Search for the cell housing the specified text and yield its (x, y) center coordinate. 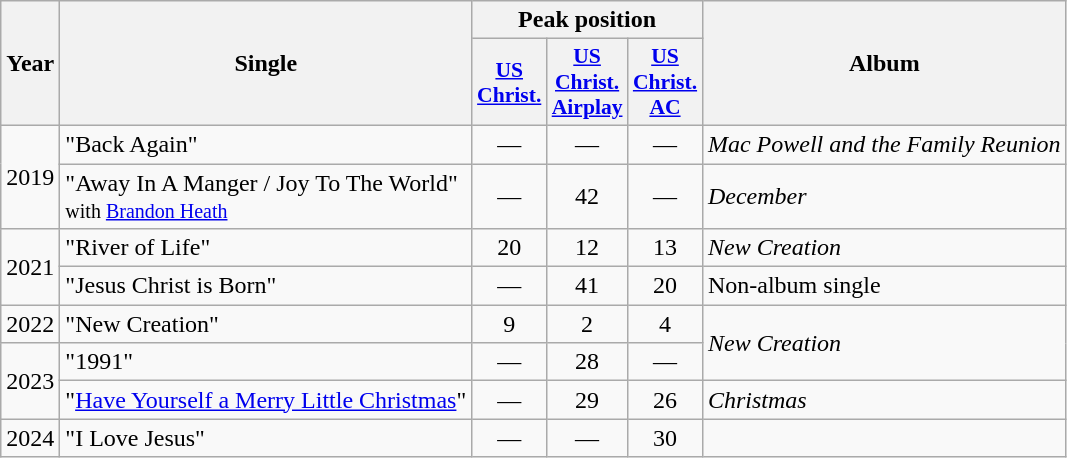
USChrist.AC (666, 82)
Peak position (588, 20)
"Away In A Manger / Joy To The World"with Brandon Heath (266, 196)
Album (884, 64)
13 (666, 248)
29 (588, 400)
Non-album single (884, 286)
9 (510, 324)
12 (588, 248)
"1991" (266, 362)
2022 (30, 324)
Single (266, 64)
42 (588, 196)
December (884, 196)
30 (666, 438)
26 (666, 400)
"Jesus Christ is Born" (266, 286)
"I Love Jesus" (266, 438)
2021 (30, 267)
"Back Again" (266, 144)
2024 (30, 438)
"River of Life" (266, 248)
2019 (30, 176)
2023 (30, 381)
Mac Powell and the Family Reunion (884, 144)
USChrist.Airplay (588, 82)
41 (588, 286)
Christmas (884, 400)
Year (30, 64)
28 (588, 362)
4 (666, 324)
USChrist. (510, 82)
"New Creation" (266, 324)
"Have Yourself a Merry Little Christmas" (266, 400)
2 (588, 324)
